For the text-containing cell, return its midpoint in [x, y] coordinate format. 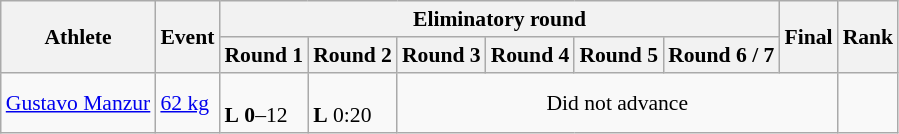
L 0:20 [352, 102]
Round 3 [442, 55]
Round 1 [264, 55]
Round 5 [618, 55]
Round 2 [352, 55]
Did not advance [618, 102]
Athlete [78, 36]
Rank [868, 36]
Gustavo Manzur [78, 102]
Event [187, 36]
Round 6 / 7 [721, 55]
Final [808, 36]
Round 4 [530, 55]
L 0–12 [264, 102]
62 kg [187, 102]
Eliminatory round [499, 19]
